Output the [x, y] coordinate of the center of the cell containing the given text.  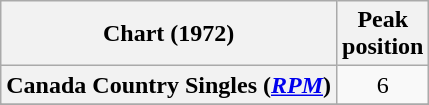
Canada Country Singles (RPM) [169, 85]
Peak position [383, 34]
6 [383, 85]
Chart (1972) [169, 34]
